From the cell containing the given text, extract its center point as (X, Y) coordinate. 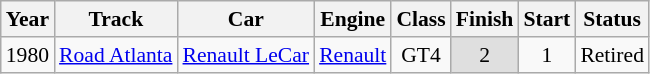
Renault LeCar (246, 55)
Renault (352, 55)
Class (420, 19)
Retired (612, 55)
Year (28, 19)
Engine (352, 19)
Track (116, 19)
GT4 (420, 55)
2 (485, 55)
Car (246, 19)
Road Atlanta (116, 55)
1980 (28, 55)
Finish (485, 19)
Status (612, 19)
Start (546, 19)
1 (546, 55)
